Output the [X, Y] coordinate of the center of the cell containing the given text.  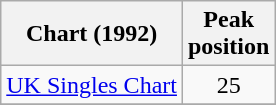
UK Singles Chart [92, 85]
Peakposition [228, 34]
25 [228, 85]
Chart (1992) [92, 34]
